Identify which cell holds the provided text, then report its (X, Y) central coordinate. 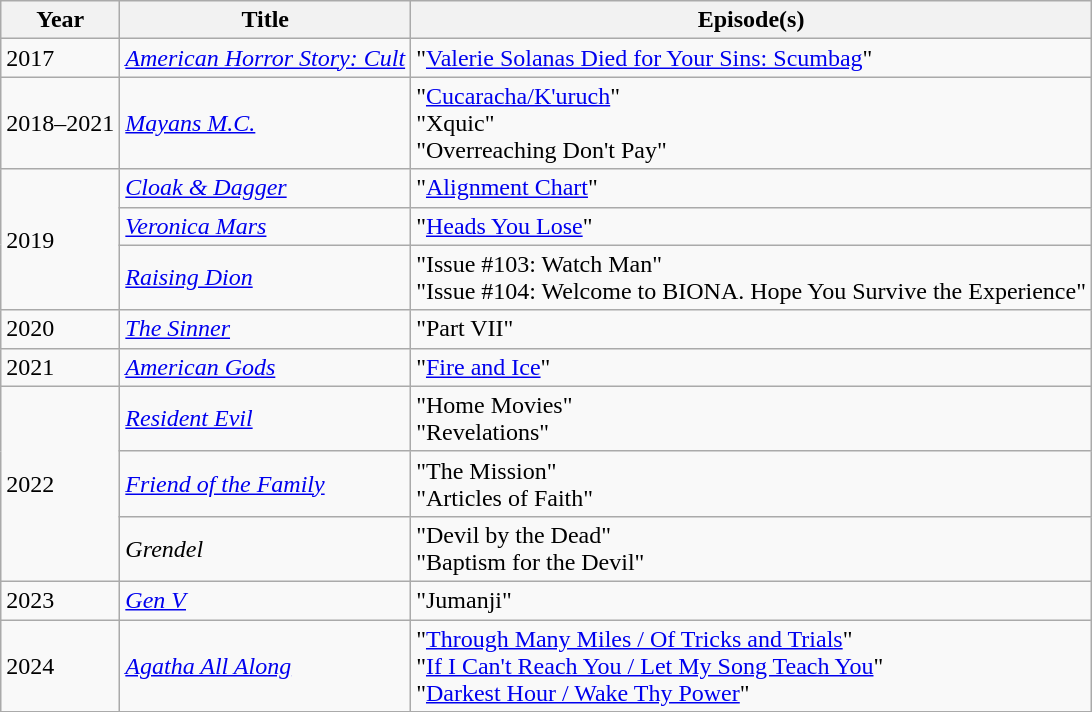
2019 (60, 240)
2023 (60, 600)
Veronica Mars (266, 226)
2020 (60, 329)
"Alignment Chart" (752, 188)
Mayans M.C. (266, 123)
2018–2021 (60, 123)
2021 (60, 367)
"Devil by the Dead""Baptism for the Devil" (752, 548)
"Fire and Ice" (752, 367)
Agatha All Along (266, 666)
Title (266, 20)
The Sinner (266, 329)
"Cucaracha/K'uruch""Xquic""Overreaching Don't Pay" (752, 123)
Resident Evil (266, 418)
"Home Movies""Revelations" (752, 418)
2022 (60, 484)
"Through Many Miles / Of Tricks and Trials""If I Can't Reach You / Let My Song Teach You""Darkest Hour / Wake Thy Power" (752, 666)
Grendel (266, 548)
Episode(s) (752, 20)
"Issue #103: Watch Man""Issue #104: Welcome to BIONA. Hope You Survive the Experience" (752, 278)
2017 (60, 58)
Year (60, 20)
2024 (60, 666)
"Jumanji" (752, 600)
"Valerie Solanas Died for Your Sins: Scumbag" (752, 58)
Raising Dion (266, 278)
"Part VII" (752, 329)
"Heads You Lose" (752, 226)
Cloak & Dagger (266, 188)
Gen V (266, 600)
American Gods (266, 367)
"The Mission""Articles of Faith" (752, 484)
Friend of the Family (266, 484)
American Horror Story: Cult (266, 58)
